Extract the [x, y] coordinate from the center of the cell holding the provided text.  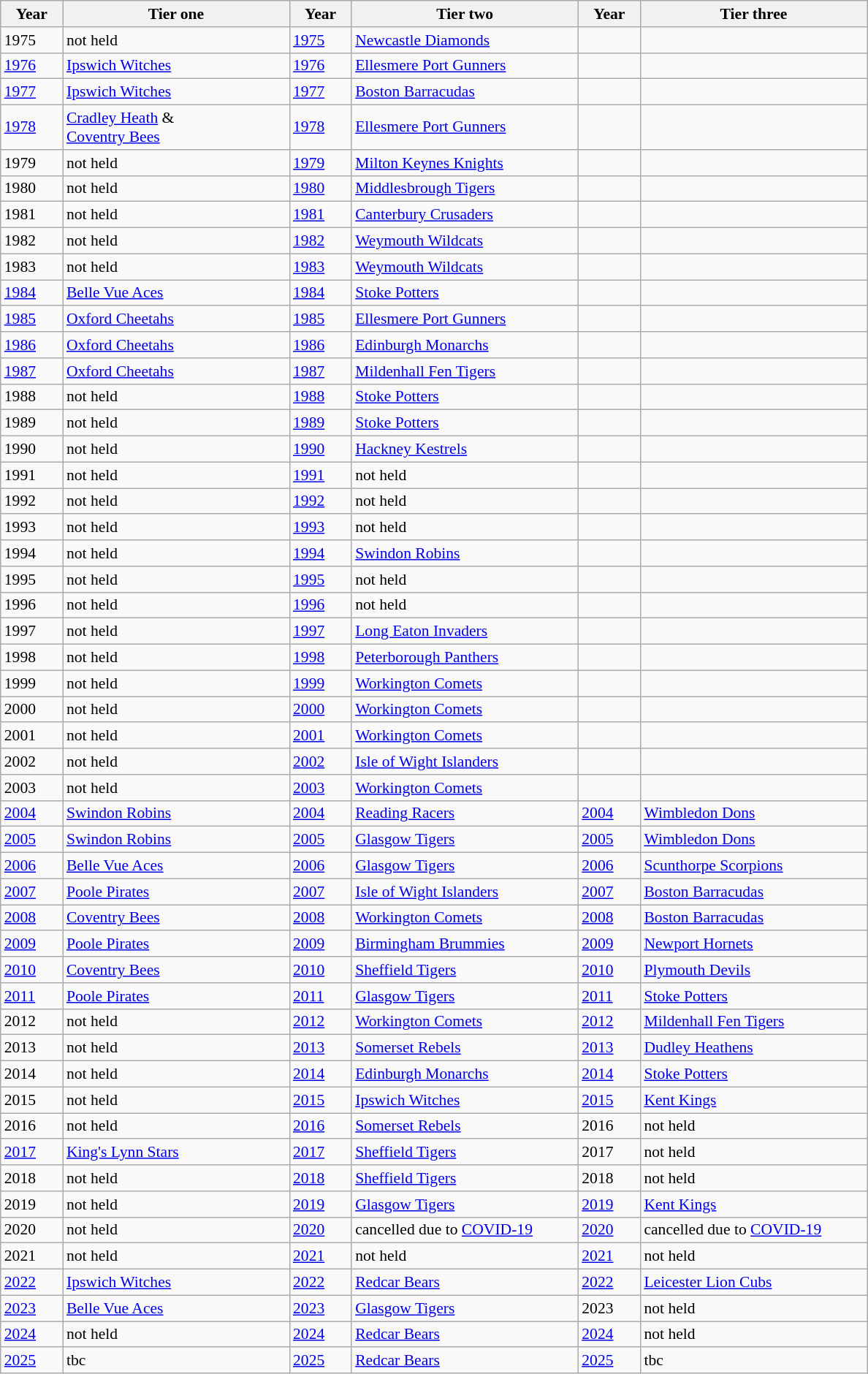
Tier three [753, 14]
Dudley Heathens [753, 1048]
Long Eaton Invaders [465, 631]
Middlesbrough Tigers [465, 189]
Reading Racers [465, 813]
Peterborough Panthers [465, 658]
Tier one [176, 14]
King's Lynn Stars [176, 1153]
Newport Hornets [753, 944]
Hackney Kestrels [465, 449]
Tier two [465, 14]
Milton Keynes Knights [465, 163]
Birmingham Brummies [465, 944]
Scunthorpe Scorpions [753, 866]
Leicester Lion Cubs [753, 1283]
Canterbury Crusaders [465, 215]
Newcastle Diamonds [465, 40]
Plymouth Devils [753, 970]
Cradley Heath &Coventry Bees [176, 127]
